Extract the (x, y) coordinate from the center of the cell holding the provided text.  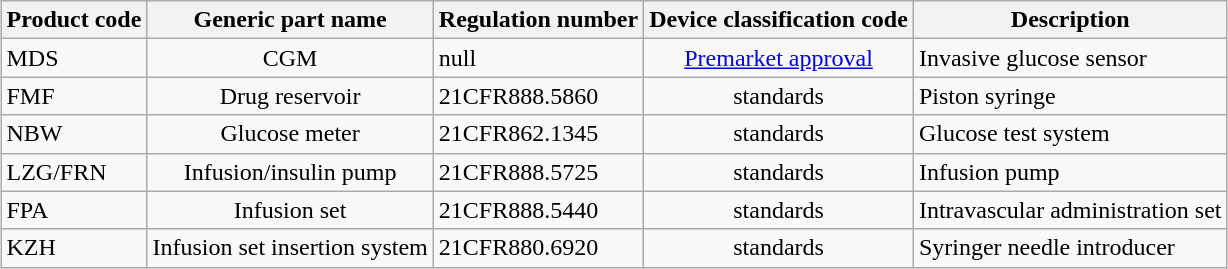
21CFR862.1345 (538, 134)
Infusion/insulin pump (290, 172)
FMF (74, 96)
Infusion set insertion system (290, 248)
null (538, 58)
NBW (74, 134)
Intravascular administration set (1070, 210)
LZG/FRN (74, 172)
Infusion set (290, 210)
Infusion pump (1070, 172)
Generic part name (290, 20)
21CFR888.5440 (538, 210)
Device classification code (779, 20)
Regulation number (538, 20)
Invasive glucose sensor (1070, 58)
21CFR888.5860 (538, 96)
21CFR880.6920 (538, 248)
Description (1070, 20)
21CFR888.5725 (538, 172)
Syringer needle introducer (1070, 248)
MDS (74, 58)
Glucose test system (1070, 134)
KZH (74, 248)
Glucose meter (290, 134)
Premarket approval (779, 58)
Drug reservoir (290, 96)
Piston syringe (1070, 96)
Product code (74, 20)
CGM (290, 58)
FPA (74, 210)
